Scan for the cell matching the given text and deliver its [x, y] coordinate at center. 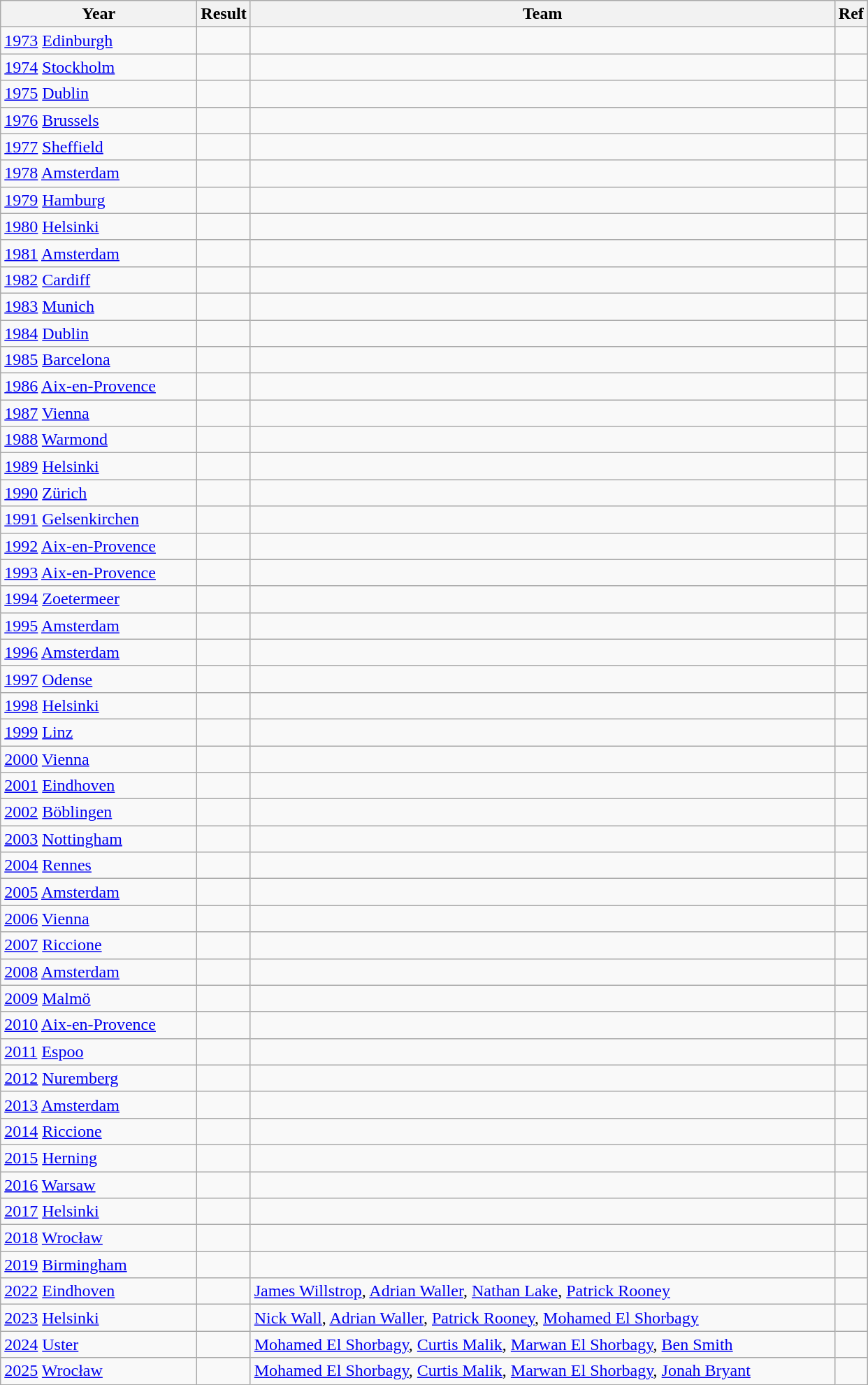
1991 Gelsenkirchen [99, 519]
1986 Aix-en-Provence [99, 387]
1984 Dublin [99, 333]
1989 Helsinki [99, 466]
Mohamed El Shorbagy, Curtis Malik, Marwan El Shorbagy, Ben Smith [542, 1344]
2005 Amsterdam [99, 892]
2015 Herning [99, 1158]
1977 Sheffield [99, 147]
2003 Nottingham [99, 839]
1974 Stockholm [99, 67]
2007 Riccione [99, 945]
2001 Eindhoven [99, 786]
Ref [851, 14]
2008 Amsterdam [99, 972]
Mohamed El Shorbagy, Curtis Malik, Marwan El Shorbagy, Jonah Bryant [542, 1371]
2000 Vienna [99, 759]
1982 Cardiff [99, 280]
1990 Zürich [99, 493]
1995 Amsterdam [99, 626]
2009 Malmö [99, 998]
1981 Amsterdam [99, 253]
1996 Amsterdam [99, 652]
James Willstrop, Adrian Waller, Nathan Lake, Patrick Rooney [542, 1291]
1976 Brussels [99, 120]
Year [99, 14]
Team [542, 14]
1998 Helsinki [99, 705]
1978 Amsterdam [99, 173]
2023 Helsinki [99, 1318]
1999 Linz [99, 732]
2012 Nuremberg [99, 1078]
1987 Vienna [99, 413]
2002 Böblingen [99, 812]
1988 Warmond [99, 440]
1980 Helsinki [99, 227]
2018 Wrocław [99, 1238]
2011 Espoo [99, 1052]
1992 Aix-en-Provence [99, 546]
1994 Zoetermeer [99, 599]
1979 Hamburg [99, 200]
2013 Amsterdam [99, 1105]
2006 Vienna [99, 919]
1975 Dublin [99, 94]
2014 Riccione [99, 1131]
2022 Eindhoven [99, 1291]
1985 Barcelona [99, 360]
2017 Helsinki [99, 1212]
1997 Odense [99, 679]
Nick Wall, Adrian Waller, Patrick Rooney, Mohamed El Shorbagy [542, 1318]
2019 Birmingham [99, 1265]
1993 Aix-en-Provence [99, 573]
2010 Aix-en-Provence [99, 1025]
2025 Wrocław [99, 1371]
1973 Edinburgh [99, 41]
1983 Munich [99, 306]
2004 Rennes [99, 866]
2016 Warsaw [99, 1185]
Result [224, 14]
2024 Uster [99, 1344]
